Determine the (x, y) coordinate at the center of the cell enclosing the given text.  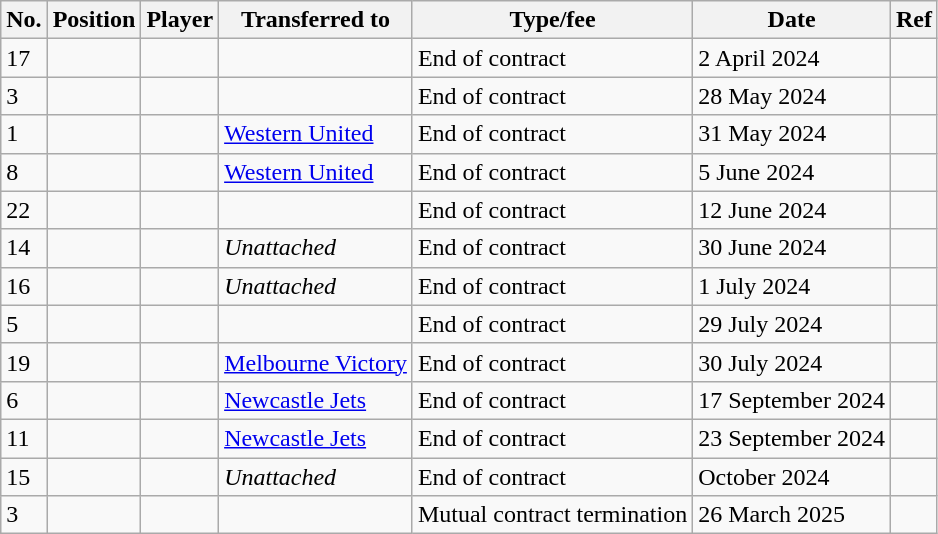
1 (24, 134)
31 May 2024 (792, 134)
26 March 2025 (792, 515)
No. (24, 20)
Date (792, 20)
Player (180, 20)
30 July 2024 (792, 362)
5 June 2024 (792, 172)
17 (24, 58)
5 (24, 324)
2 April 2024 (792, 58)
1 July 2024 (792, 286)
29 July 2024 (792, 324)
30 June 2024 (792, 248)
14 (24, 248)
8 (24, 172)
17 September 2024 (792, 400)
12 June 2024 (792, 210)
Ref (914, 20)
Transferred to (316, 20)
23 September 2024 (792, 438)
28 May 2024 (792, 96)
Melbourne Victory (316, 362)
22 (24, 210)
October 2024 (792, 477)
16 (24, 286)
Position (94, 20)
6 (24, 400)
Mutual contract termination (552, 515)
15 (24, 477)
Type/fee (552, 20)
11 (24, 438)
19 (24, 362)
